Return [X, Y] of the center of cell containing provided text 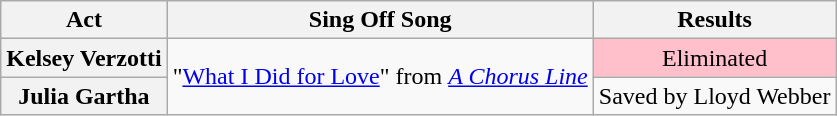
Kelsey Verzotti [84, 58]
Saved by Lloyd Webber [714, 96]
Eliminated [714, 58]
Julia Gartha [84, 96]
"What I Did for Love" from A Chorus Line [380, 77]
Sing Off Song [380, 20]
Results [714, 20]
Act [84, 20]
